Find where the given text appears and provide that cell's center as (x, y) coordinate. 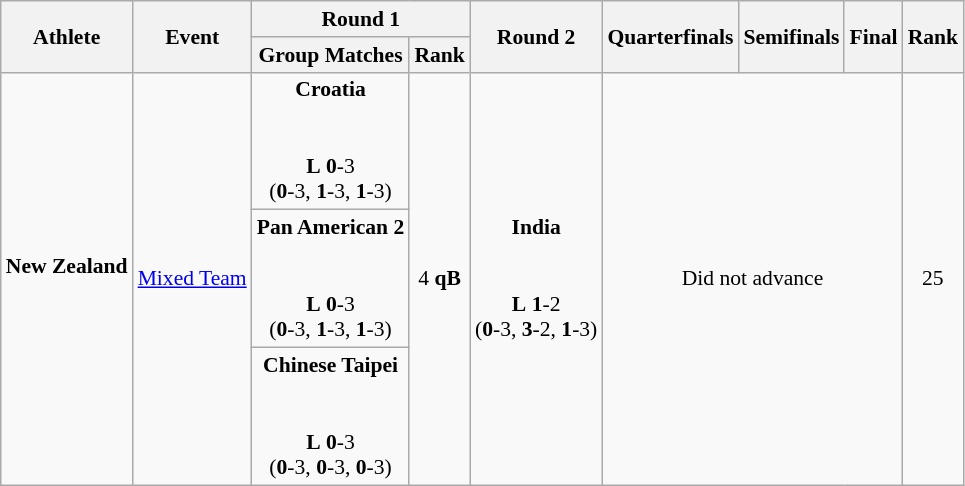
India L 1-2 (0-3, 3-2, 1-3) (536, 278)
Chinese Taipei L 0-3 (0-3, 0-3, 0-3) (331, 417)
25 (934, 278)
Croatia L 0-3 (0-3, 1-3, 1-3) (331, 141)
Quarterfinals (670, 36)
Event (192, 36)
4 qB (440, 278)
Pan American 2 L 0-3 (0-3, 1-3, 1-3) (331, 279)
Mixed Team (192, 278)
New Zealand (67, 278)
Group Matches (331, 55)
Semifinals (791, 36)
Athlete (67, 36)
Round 1 (361, 19)
Final (873, 36)
Did not advance (752, 278)
Round 2 (536, 36)
